Extract the (x, y) coordinate from the center of the cell holding the provided text.  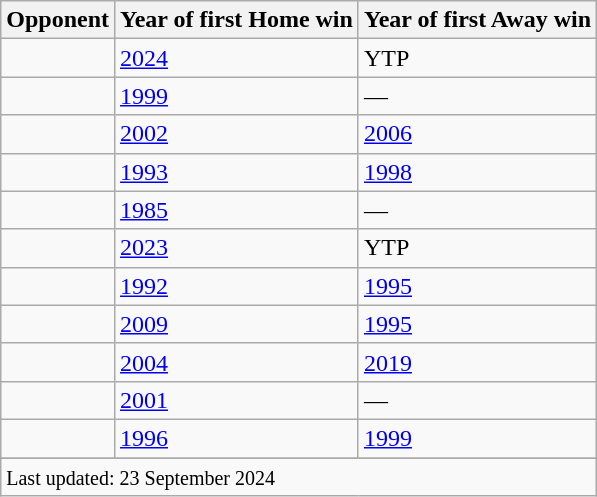
2023 (237, 248)
Opponent (58, 20)
2009 (237, 324)
Year of first Home win (237, 20)
1993 (237, 172)
Year of first Away win (477, 20)
2004 (237, 362)
2006 (477, 134)
1992 (237, 286)
1998 (477, 172)
1996 (237, 438)
2001 (237, 400)
1985 (237, 210)
Last updated: 23 September 2024 (299, 477)
2019 (477, 362)
2024 (237, 58)
2002 (237, 134)
